Capture the cell that displays the provided text and extract its [x, y] central coordinate. 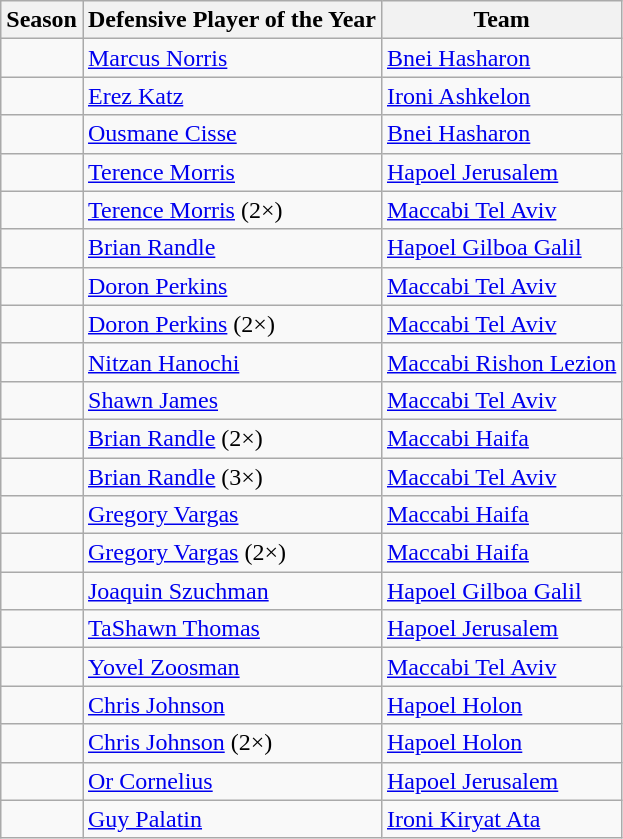
Doron Perkins [232, 286]
Or Cornelius [232, 781]
Maccabi Rishon Lezion [501, 362]
Ironi Kiryat Ata [501, 819]
Chris Johnson [232, 705]
Ousmane Cisse [232, 134]
Terence Morris (2×) [232, 210]
Gregory Vargas (2×) [232, 553]
Defensive Player of the Year [232, 20]
Doron Perkins (2×) [232, 324]
Erez Katz [232, 96]
Joaquin Szuchman [232, 591]
Yovel Zoosman [232, 667]
Gregory Vargas [232, 515]
Guy Palatin [232, 819]
Ironi Ashkelon [501, 96]
Season [42, 20]
Marcus Norris [232, 58]
Team [501, 20]
Chris Johnson (2×) [232, 743]
Brian Randle (2×) [232, 438]
Brian Randle (3×) [232, 477]
TaShawn Thomas [232, 629]
Terence Morris [232, 172]
Brian Randle [232, 248]
Nitzan Hanochi [232, 362]
Shawn James [232, 400]
